Search for the cell housing the specified text and yield its (X, Y) center coordinate. 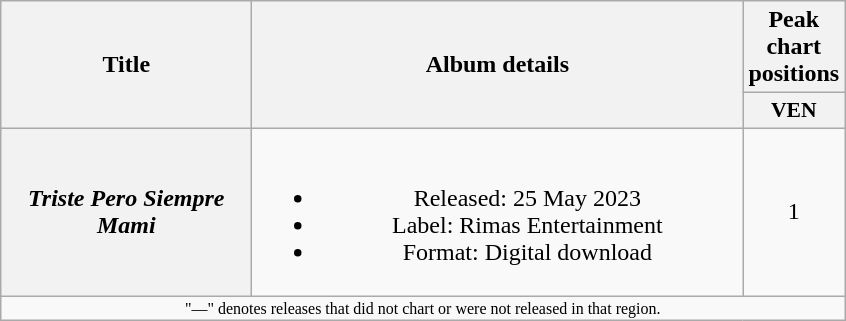
VEN (794, 111)
Peak chart positions (794, 47)
1 (794, 212)
Title (126, 65)
Released: 25 May 2023Label: Rimas EntertainmentFormat: Digital download (498, 212)
Album details (498, 65)
"—" denotes releases that did not chart or were not released in that region. (423, 308)
Triste Pero Siempre Mami (126, 212)
